Output the [X, Y] coordinate of the center of the cell containing the given text.  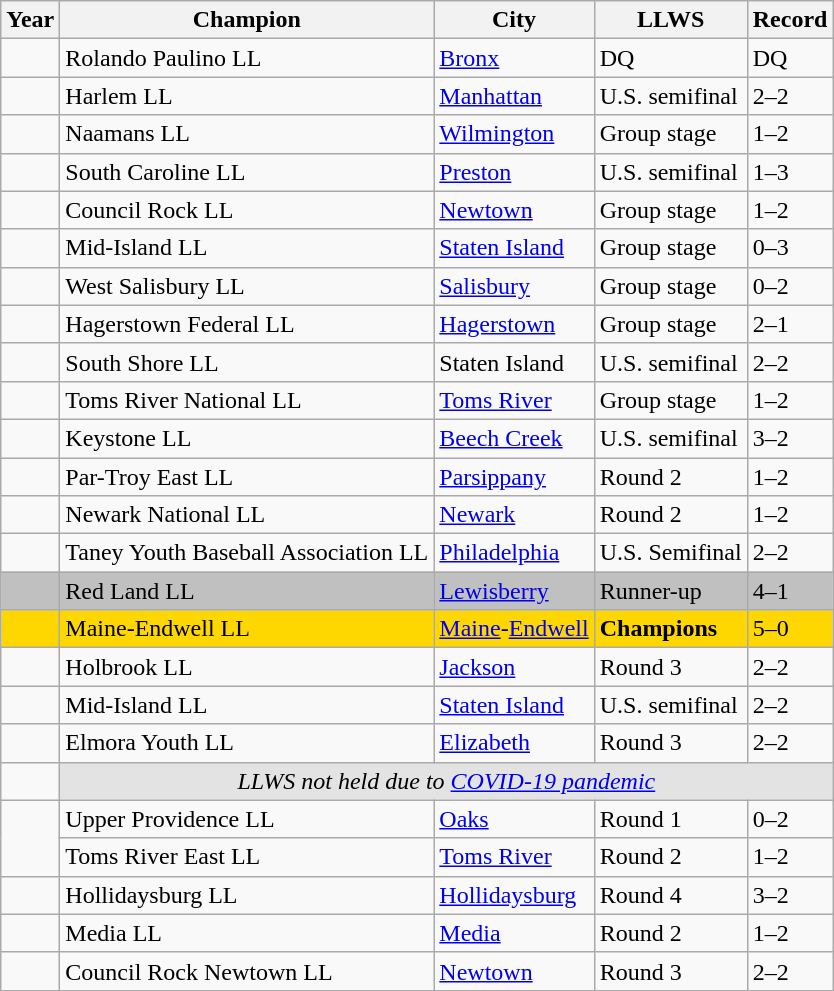
Beech Creek [514, 438]
Council Rock LL [247, 210]
Par-Troy East LL [247, 477]
Keystone LL [247, 438]
Year [30, 20]
South Caroline LL [247, 172]
LLWS not held due to COVID-19 pandemic [446, 781]
South Shore LL [247, 362]
0–3 [790, 248]
Oaks [514, 819]
Toms River East LL [247, 857]
Hollidaysburg [514, 895]
LLWS [670, 20]
Parsippany [514, 477]
Champions [670, 629]
Red Land LL [247, 591]
Rolando Paulino LL [247, 58]
U.S. Semifinal [670, 553]
5–0 [790, 629]
Hollidaysburg LL [247, 895]
Taney Youth Baseball Association LL [247, 553]
Wilmington [514, 134]
2–1 [790, 324]
Naamans LL [247, 134]
Runner-up [670, 591]
Salisbury [514, 286]
Manhattan [514, 96]
Maine-Endwell LL [247, 629]
1–3 [790, 172]
Preston [514, 172]
Round 4 [670, 895]
Hagerstown [514, 324]
Elizabeth [514, 743]
Toms River National LL [247, 400]
Upper Providence LL [247, 819]
Lewisberry [514, 591]
West Salisbury LL [247, 286]
4–1 [790, 591]
Holbrook LL [247, 667]
City [514, 20]
Newark [514, 515]
Council Rock Newtown LL [247, 971]
Elmora Youth LL [247, 743]
Jackson [514, 667]
Newark National LL [247, 515]
Maine-Endwell [514, 629]
Philadelphia [514, 553]
Record [790, 20]
Round 1 [670, 819]
Harlem LL [247, 96]
Champion [247, 20]
Bronx [514, 58]
Hagerstown Federal LL [247, 324]
Media LL [247, 933]
Media [514, 933]
